Search for the cell housing the specified text and yield its [x, y] center coordinate. 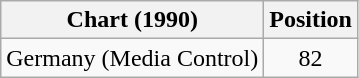
82 [311, 58]
Chart (1990) [132, 20]
Germany (Media Control) [132, 58]
Position [311, 20]
